Extract the [x, y] coordinate from the center of the cell holding the provided text.  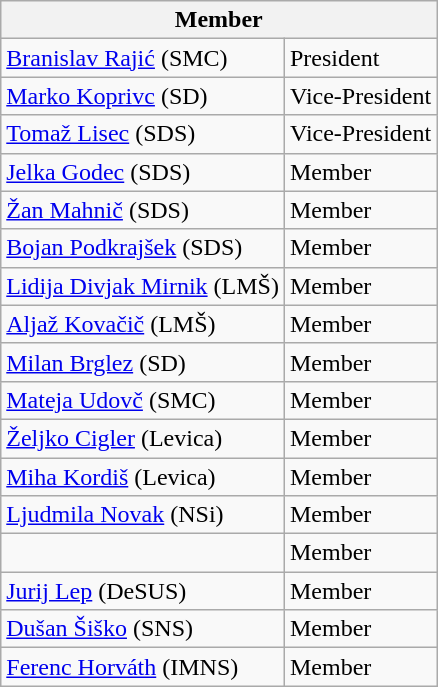
Marko Koprivc (SD) [143, 96]
Bojan Podkrajšek (SDS) [143, 248]
President [360, 58]
Aljaž Kovačič (LMŠ) [143, 324]
Mateja Udovč (SMC) [143, 400]
Ferenc Horváth (IMNS) [143, 667]
Željko Cigler (Levica) [143, 438]
Milan Brglez (SD) [143, 362]
Tomaž Lisec (SDS) [143, 134]
Ljudmila Novak (NSi) [143, 515]
Lidija Divjak Mirnik (LMŠ) [143, 286]
Jelka Godec (SDS) [143, 172]
Miha Kordiš (Levica) [143, 477]
Branislav Rajić (SMC) [143, 58]
Jurij Lep (DeSUS) [143, 591]
Žan Mahnič (SDS) [143, 210]
Dušan Šiško (SNS) [143, 629]
